For the text-containing cell, return its midpoint in [x, y] coordinate format. 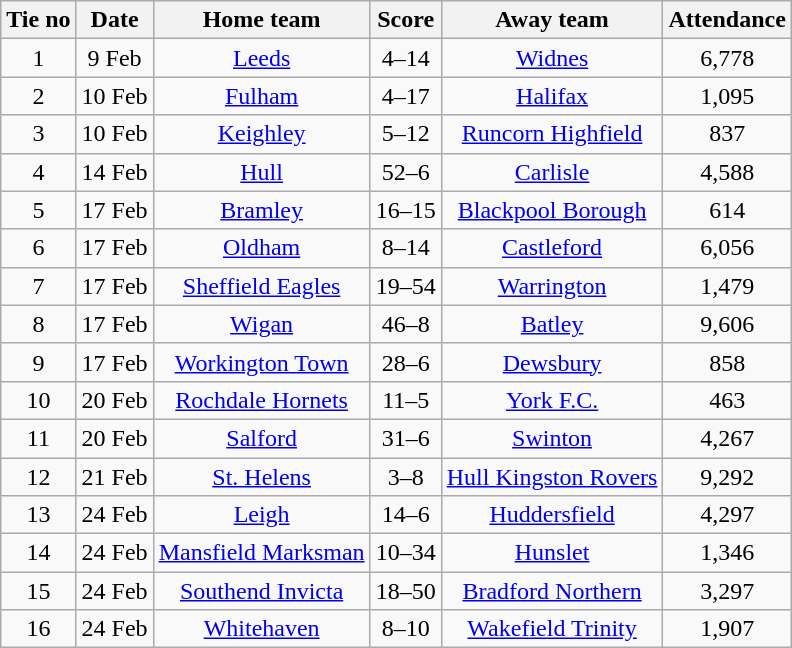
9 [38, 362]
4,588 [727, 172]
10 [38, 400]
Oldham [262, 248]
3–8 [406, 477]
Wakefield Trinity [552, 629]
Halifax [552, 96]
Southend Invicta [262, 591]
15 [38, 591]
19–54 [406, 286]
4 [38, 172]
Leigh [262, 515]
Runcorn Highfield [552, 134]
14–6 [406, 515]
6,778 [727, 58]
5–12 [406, 134]
4,267 [727, 438]
7 [38, 286]
9,606 [727, 324]
14 Feb [114, 172]
Mansfield Marksman [262, 553]
9,292 [727, 477]
31–6 [406, 438]
Home team [262, 20]
York F.C. [552, 400]
Widnes [552, 58]
Bradford Northern [552, 591]
Hull Kingston Rovers [552, 477]
4–14 [406, 58]
1,346 [727, 553]
Leeds [262, 58]
Carlisle [552, 172]
9 Feb [114, 58]
14 [38, 553]
463 [727, 400]
Tie no [38, 20]
Workington Town [262, 362]
Warrington [552, 286]
Keighley [262, 134]
858 [727, 362]
Score [406, 20]
6,056 [727, 248]
16 [38, 629]
46–8 [406, 324]
Swinton [552, 438]
13 [38, 515]
11 [38, 438]
Date [114, 20]
Wigan [262, 324]
Bramley [262, 210]
Fulham [262, 96]
Castleford [552, 248]
28–6 [406, 362]
Hunslet [552, 553]
Attendance [727, 20]
6 [38, 248]
8 [38, 324]
5 [38, 210]
1,095 [727, 96]
Whitehaven [262, 629]
1 [38, 58]
Salford [262, 438]
Away team [552, 20]
Huddersfield [552, 515]
837 [727, 134]
18–50 [406, 591]
11–5 [406, 400]
4,297 [727, 515]
8–10 [406, 629]
3 [38, 134]
3,297 [727, 591]
16–15 [406, 210]
Dewsbury [552, 362]
Blackpool Borough [552, 210]
Hull [262, 172]
614 [727, 210]
10–34 [406, 553]
1,907 [727, 629]
4–17 [406, 96]
Sheffield Eagles [262, 286]
21 Feb [114, 477]
12 [38, 477]
Batley [552, 324]
52–6 [406, 172]
St. Helens [262, 477]
Rochdale Hornets [262, 400]
8–14 [406, 248]
1,479 [727, 286]
2 [38, 96]
